Determine the [x, y] coordinate at the center of the cell enclosing the given text.  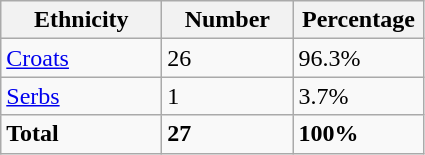
Number [228, 20]
26 [228, 58]
Ethnicity [82, 20]
27 [228, 134]
1 [228, 96]
96.3% [358, 58]
Percentage [358, 20]
100% [358, 134]
Serbs [82, 96]
Croats [82, 58]
Total [82, 134]
3.7% [358, 96]
